Scan for the cell matching the given text and deliver its (X, Y) coordinate at center. 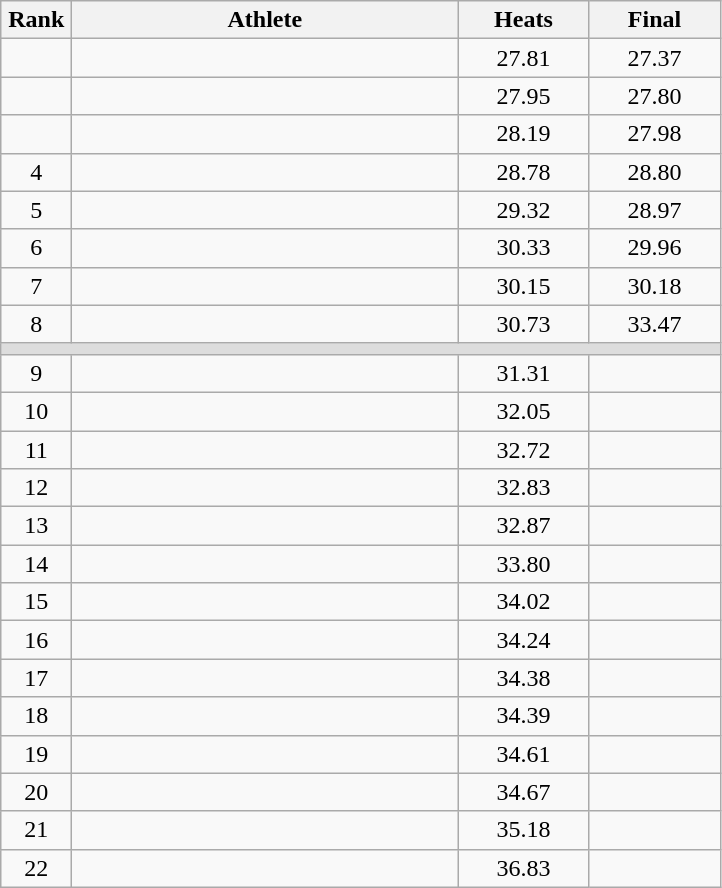
9 (36, 373)
13 (36, 526)
28.97 (654, 210)
4 (36, 172)
7 (36, 286)
34.61 (524, 754)
27.80 (654, 96)
22 (36, 868)
19 (36, 754)
29.32 (524, 210)
31.31 (524, 373)
30.73 (524, 324)
15 (36, 602)
27.81 (524, 58)
18 (36, 716)
36.83 (524, 868)
34.02 (524, 602)
11 (36, 449)
20 (36, 792)
34.38 (524, 678)
27.98 (654, 134)
33.80 (524, 564)
5 (36, 210)
30.15 (524, 286)
27.95 (524, 96)
30.33 (524, 248)
32.05 (524, 411)
Rank (36, 20)
32.83 (524, 488)
16 (36, 640)
32.72 (524, 449)
8 (36, 324)
Final (654, 20)
Heats (524, 20)
10 (36, 411)
28.78 (524, 172)
6 (36, 248)
27.37 (654, 58)
12 (36, 488)
33.47 (654, 324)
28.19 (524, 134)
14 (36, 564)
28.80 (654, 172)
21 (36, 830)
34.67 (524, 792)
34.39 (524, 716)
35.18 (524, 830)
17 (36, 678)
32.87 (524, 526)
30.18 (654, 286)
29.96 (654, 248)
Athlete (265, 20)
34.24 (524, 640)
